Provide the (X, Y) coordinate of the cell's center where the given text is located.  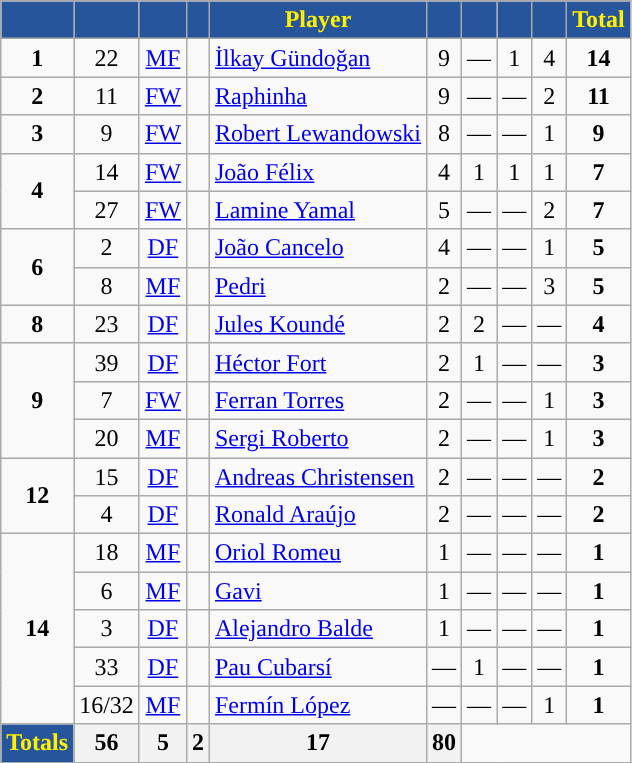
Totals (38, 743)
João Cancelo (318, 248)
17 (318, 743)
Gavi (318, 591)
Jules Koundé (318, 324)
Pau Cubarsí (318, 667)
16/32 (107, 705)
Andreas Christensen (318, 477)
Sergi Roberto (318, 438)
Héctor Fort (318, 362)
23 (107, 324)
39 (107, 362)
33 (107, 667)
Pedri (318, 286)
İlkay Gündoğan (318, 58)
18 (107, 553)
20 (107, 438)
Oriol Romeu (318, 553)
Fermín López (318, 705)
Raphinha (318, 96)
Robert Lewandowski (318, 134)
Player (318, 20)
22 (107, 58)
Ferran Torres (318, 400)
Lamine Yamal (318, 210)
Alejandro Balde (318, 629)
15 (107, 477)
João Félix (318, 172)
80 (444, 743)
27 (107, 210)
12 (38, 496)
Ronald Araújo (318, 515)
56 (107, 743)
Total (599, 20)
